From the cell containing the given text, extract its center point as [X, Y] coordinate. 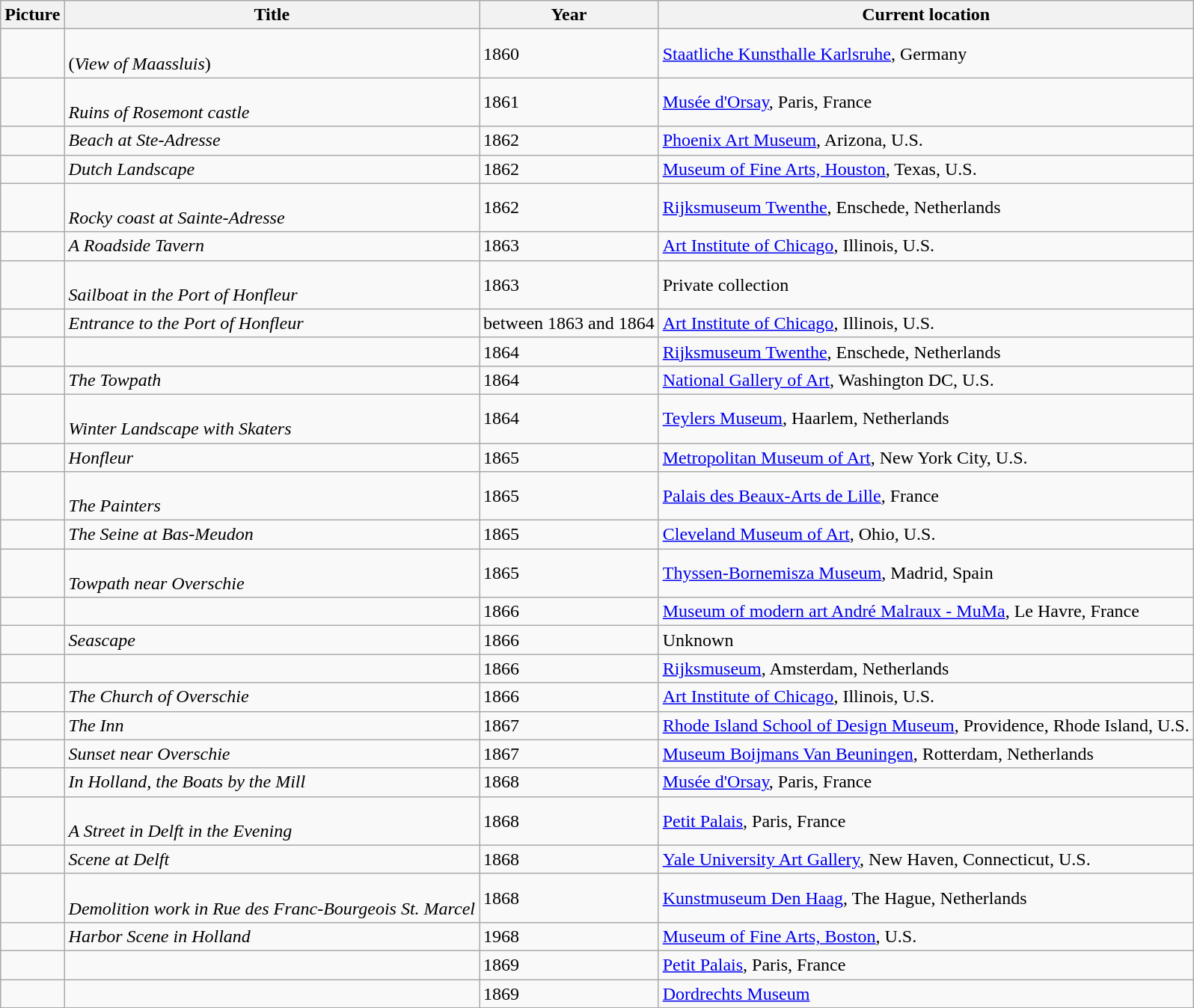
Rocky coast at Sainte-Adresse [272, 208]
Palais des Beaux-Arts de Lille, France [926, 497]
Museum of Fine Arts, Houston, Texas, U.S. [926, 169]
Museum Boijmans Van Beuningen, Rotterdam, Netherlands [926, 754]
Towpath near Overschie [272, 573]
Picture [33, 15]
The Inn [272, 725]
Yale University Art Gallery, New Haven, Connecticut, U.S. [926, 859]
Harbor Scene in Holland [272, 936]
The Painters [272, 497]
Beach at Ste-Adresse [272, 141]
Thyssen-Bornemisza Museum, Madrid, Spain [926, 573]
Dordrechts Museum [926, 994]
1861 [569, 102]
Cleveland Museum of Art, Ohio, U.S. [926, 535]
The Church of Overschie [272, 697]
Rijksmuseum, Amsterdam, Netherlands [926, 669]
between 1863 and 1864 [569, 323]
The Seine at Bas-Meudon [272, 535]
1968 [569, 936]
1860 [569, 54]
National Gallery of Art, Washington DC, U.S. [926, 380]
Title [272, 15]
Dutch Landscape [272, 169]
Demolition work in Rue des Franc-Bourgeois St. Marcel [272, 897]
Ruins of Rosemont castle [272, 102]
Museum of modern art André Malraux - MuMa, Le Havre, France [926, 612]
Year [569, 15]
Unknown [926, 640]
In Holland, the Boats by the Mill [272, 782]
Metropolitan Museum of Art, New York City, U.S. [926, 457]
The Towpath [272, 380]
Honfleur [272, 457]
Rhode Island School of Design Museum, Providence, Rhode Island, U.S. [926, 725]
(View of Maassluis) [272, 54]
Teylers Museum, Haarlem, Netherlands [926, 419]
Staatliche Kunsthalle Karlsruhe, Germany [926, 54]
Sunset near Overschie [272, 754]
A Roadside Tavern [272, 246]
Museum of Fine Arts, Boston, U.S. [926, 936]
Current location [926, 15]
Private collection [926, 284]
Winter Landscape with Skaters [272, 419]
Entrance to the Port of Honfleur [272, 323]
Kunstmuseum Den Haag, The Hague, Netherlands [926, 897]
Phoenix Art Museum, Arizona, U.S. [926, 141]
Seascape [272, 640]
Sailboat in the Port of Honfleur [272, 284]
Scene at Delft [272, 859]
A Street in Delft in the Evening [272, 821]
